Detect which cell encompasses the target text, then output its (x, y) center coordinate. 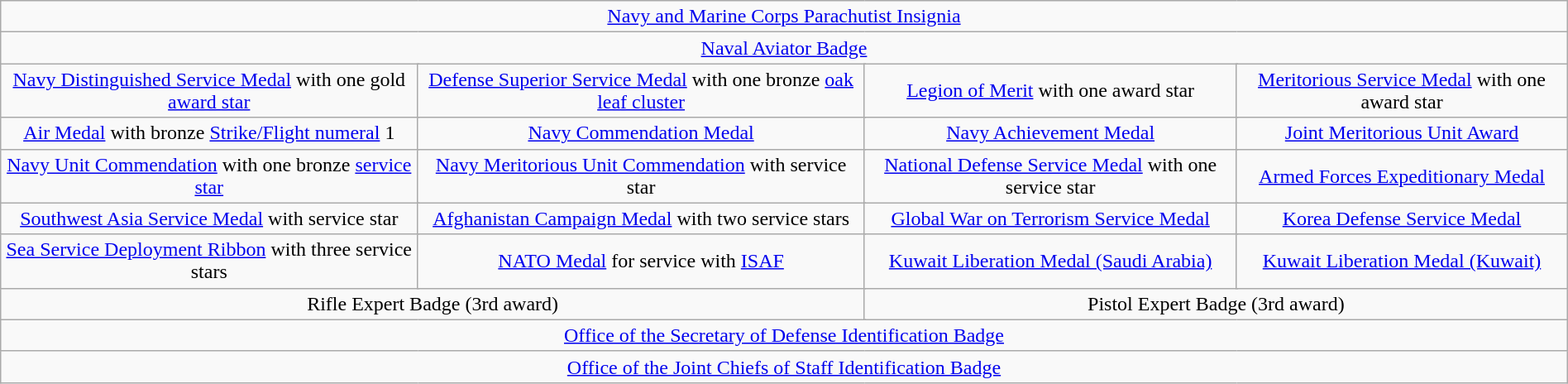
Armed Forces Expeditionary Medal (1402, 175)
Navy Achievement Medal (1050, 133)
National Defense Service Medal with one service star (1050, 175)
NATO Medal for service with ISAF (642, 262)
Office of the Secretary of Defense Identification Badge (784, 335)
Legion of Merit with one award star (1050, 91)
Navy Meritorious Unit Commendation with service star (642, 175)
Meritorious Service Medal with one award star (1402, 91)
Afghanistan Campaign Medal with two service stars (642, 218)
Joint Meritorious Unit Award (1402, 133)
Defense Superior Service Medal with one bronze oak leaf cluster (642, 91)
Navy and Marine Corps Parachutist Insignia (784, 17)
Rifle Expert Badge (3rd award) (433, 304)
Kuwait Liberation Medal (Saudi Arabia) (1050, 262)
Air Medal with bronze Strike/Flight numeral 1 (209, 133)
Pistol Expert Badge (3rd award) (1216, 304)
Navy Commendation Medal (642, 133)
Navy Unit Commendation with one bronze service star (209, 175)
Navy Distinguished Service Medal with one gold award star (209, 91)
Sea Service Deployment Ribbon with three service stars (209, 262)
Southwest Asia Service Medal with service star (209, 218)
Korea Defense Service Medal (1402, 218)
Office of the Joint Chiefs of Staff Identification Badge (784, 367)
Naval Aviator Badge (784, 48)
Kuwait Liberation Medal (Kuwait) (1402, 262)
Global War on Terrorism Service Medal (1050, 218)
